Identify which cell holds the provided text, then report its (x, y) central coordinate. 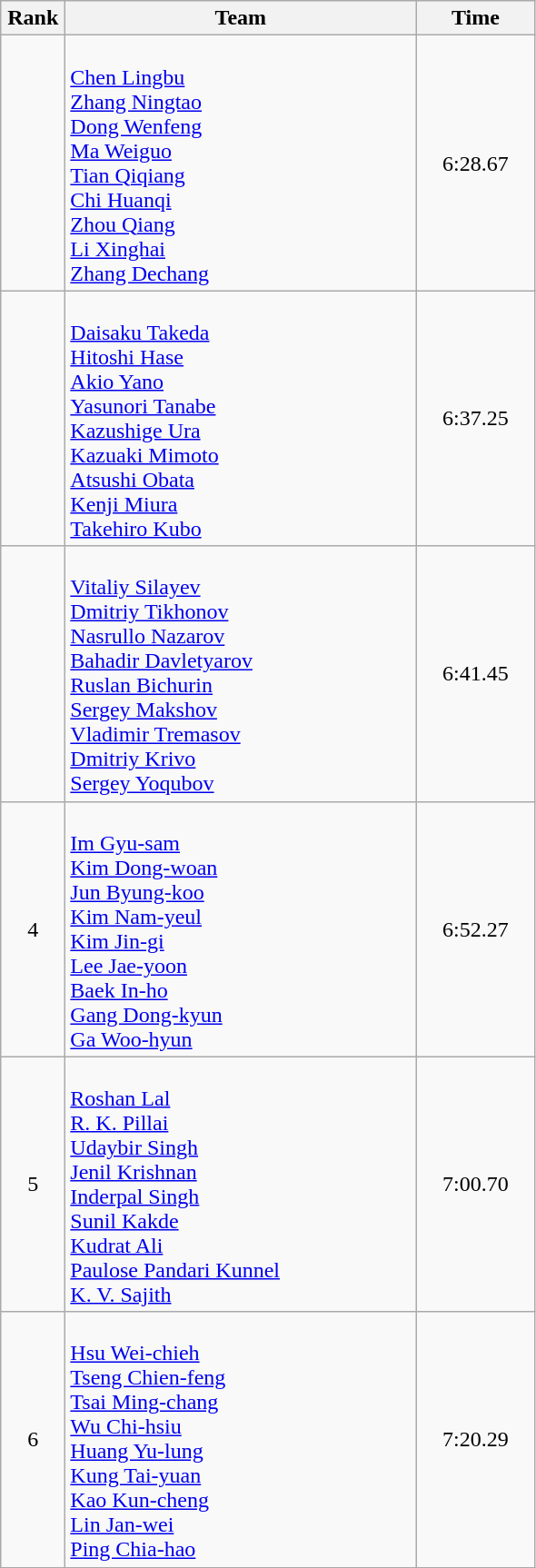
Team (241, 18)
7:00.70 (476, 1185)
7:20.29 (476, 1439)
6:52.27 (476, 928)
6:41.45 (476, 674)
Im Gyu-samKim Dong-woanJun Byung-kooKim Nam-yeulKim Jin-giLee Jae-yoonBaek In-hoGang Dong-kyunGa Woo-hyun (241, 928)
5 (33, 1185)
Roshan LalR. K. PillaiUdaybir SinghJenil KrishnanInderpal SinghSunil KakdeKudrat AliPaulose Pandari KunnelK. V. Sajith (241, 1185)
4 (33, 928)
Rank (33, 18)
Vitaliy SilayevDmitriy TikhonovNasrullo NazarovBahadir DavletyarovRuslan BichurinSergey MakshovVladimir TremasovDmitriy KrivoSergey Yoqubov (241, 674)
Chen LingbuZhang NingtaoDong WenfengMa WeiguoTian QiqiangChi HuanqiZhou QiangLi XinghaiZhang Dechang (241, 164)
Time (476, 18)
Daisaku TakedaHitoshi HaseAkio YanoYasunori TanabeKazushige UraKazuaki MimotoAtsushi ObataKenji MiuraTakehiro Kubo (241, 418)
Hsu Wei-chiehTseng Chien-fengTsai Ming-changWu Chi-hsiuHuang Yu-lungKung Tai-yuanKao Kun-chengLin Jan-weiPing Chia-hao (241, 1439)
6 (33, 1439)
6:28.67 (476, 164)
6:37.25 (476, 418)
